Return the [x, y] coordinate for the center point of the cell that contains the specified text.  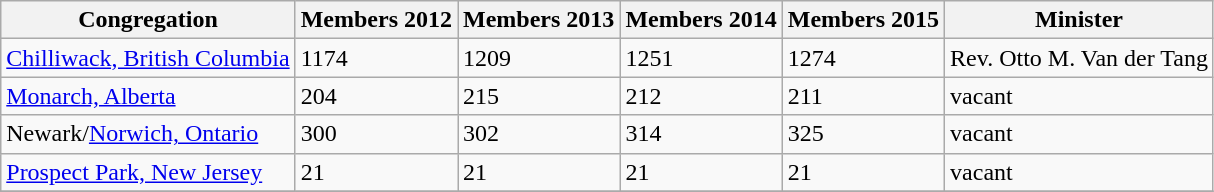
1209 [539, 58]
Members 2015 [863, 20]
Chilliwack, British Columbia [148, 58]
215 [539, 96]
Congregation [148, 20]
1251 [701, 58]
Prospect Park, New Jersey [148, 172]
Members 2014 [701, 20]
1274 [863, 58]
314 [701, 134]
1174 [376, 58]
Minister [1080, 20]
Rev. Otto M. Van der Tang [1080, 58]
Monarch, Alberta [148, 96]
212 [701, 96]
Members 2013 [539, 20]
302 [539, 134]
325 [863, 134]
204 [376, 96]
211 [863, 96]
300 [376, 134]
Newark/Norwich, Ontario [148, 134]
Members 2012 [376, 20]
